Identify which cell holds the provided text, then report its (X, Y) central coordinate. 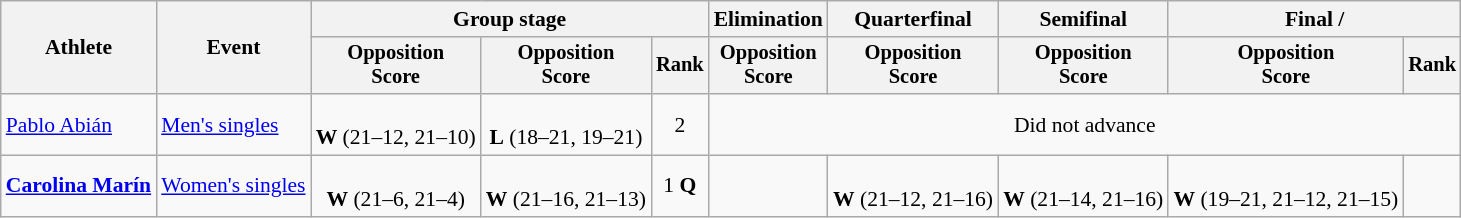
Final / (1314, 19)
Elimination (768, 19)
Quarterfinal (913, 19)
W (19–21, 21–12, 21–15) (1286, 186)
Women's singles (233, 186)
W (21–16, 21–13) (566, 186)
L (18–21, 19–21) (566, 124)
W (21–14, 21–16) (1083, 186)
Semifinal (1083, 19)
1 Q (680, 186)
Athlete (78, 48)
W (21–12, 21–10) (396, 124)
Event (233, 48)
Group stage (510, 19)
W (21–6, 21–4) (396, 186)
Carolina Marín (78, 186)
Did not advance (1085, 124)
Men's singles (233, 124)
Pablo Abián (78, 124)
W (21–12, 21–16) (913, 186)
2 (680, 124)
